Locate the cell with the specified text and output its [x, y] center coordinate. 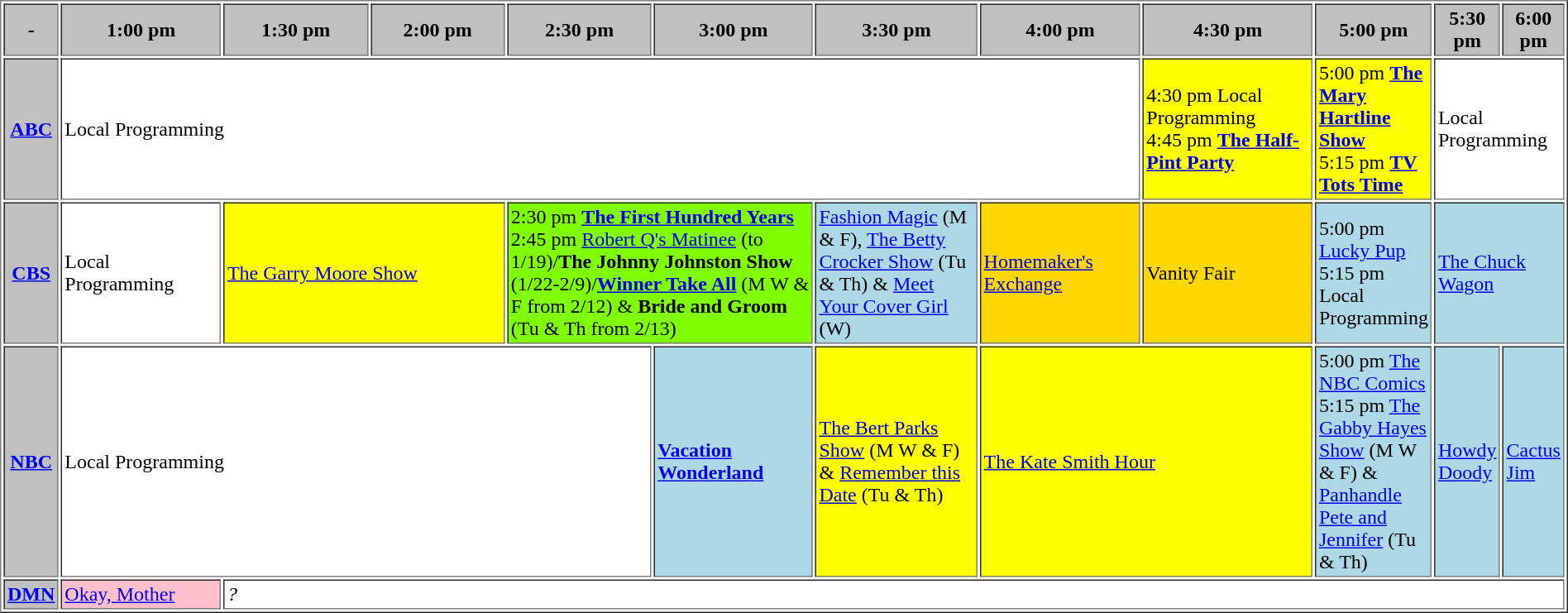
4:30 pm Local Programming4:45 pm The Half-Pint Party [1228, 129]
5:30 pm [1467, 30]
5:00 pm Lucky Pup5:15 pm Local Programming [1373, 273]
Cactus Jim [1533, 462]
DMN [31, 594]
Howdy Doody [1467, 462]
3:00 pm [734, 30]
5:00 pm [1373, 30]
Homemaker's Exchange [1060, 273]
The Bert Parks Show (M W & F) & Remember this Date (Tu & Th) [896, 462]
Fashion Magic (M & F), The Betty Crocker Show (Tu & Th) & Meet Your Cover Girl (W) [896, 273]
The Kate Smith Hour [1146, 462]
The Chuck Wagon [1499, 273]
4:00 pm [1060, 30]
5:00 pm The Mary Hartline Show5:15 pm TV Tots Time [1373, 129]
Vanity Fair [1228, 273]
CBS [31, 273]
2:30 pm [579, 30]
3:30 pm [896, 30]
Okay, Mother [141, 594]
The Garry Moore Show [364, 273]
1:30 pm [295, 30]
4:30 pm [1228, 30]
6:00 pm [1533, 30]
NBC [31, 462]
ABC [31, 129]
1:00 pm [141, 30]
Vacation Wonderland [734, 462]
2:00 pm [437, 30]
5:00 pm The NBC Comics5:15 pm The Gabby Hayes Show (M W & F) & Panhandle Pete and Jennifer (Tu & Th) [1373, 462]
- [31, 30]
? [893, 594]
